Capture the cell that displays the provided text and extract its (x, y) central coordinate. 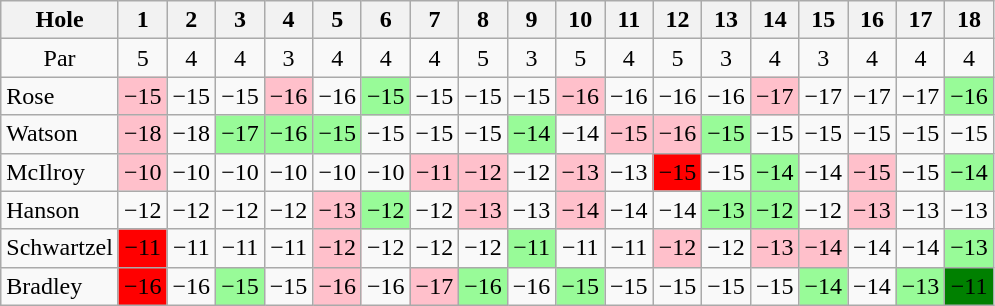
Hanson (60, 210)
Bradley (60, 286)
7 (434, 20)
Par (60, 58)
Rose (60, 96)
13 (726, 20)
12 (678, 20)
9 (532, 20)
6 (386, 20)
McIlroy (60, 172)
2 (192, 20)
17 (920, 20)
Schwartzel (60, 248)
Watson (60, 134)
14 (774, 20)
11 (630, 20)
1 (142, 20)
8 (484, 20)
18 (970, 20)
16 (872, 20)
10 (580, 20)
Hole (60, 20)
15 (824, 20)
